Return [X, Y] of the center of cell containing provided text 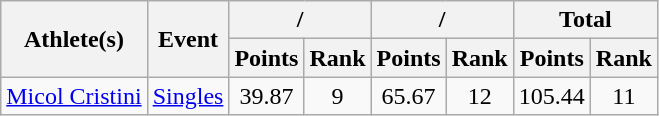
Micol Cristini [74, 96]
39.87 [266, 96]
11 [624, 96]
12 [480, 96]
Athlete(s) [74, 39]
65.67 [408, 96]
Total [585, 20]
Event [188, 39]
9 [338, 96]
Singles [188, 96]
105.44 [552, 96]
